Return the [x, y] coordinate for the center point of the cell that contains the specified text.  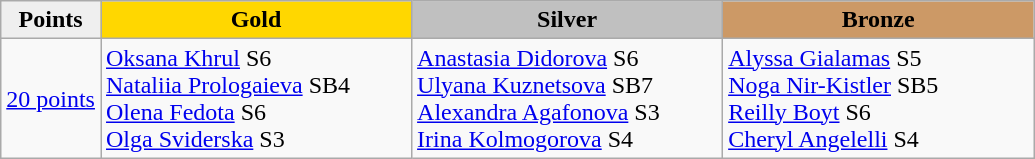
Gold [256, 20]
Alyssa Gialamas S5Noga Nir-Kistler SB5Reilly Boyt S6Cheryl Angelelli S4 [878, 98]
Oksana Khrul S6Nataliia Prologaieva SB4Olena Fedota S6Olga Sviderska S3 [256, 98]
Points [51, 20]
20 points [51, 98]
Bronze [878, 20]
Anastasia Didorova S6Ulyana Kuznetsova SB7Alexandra Agafonova S3Irina Kolmogorova S4 [568, 98]
Silver [568, 20]
